For the text-containing cell, return its midpoint in (x, y) coordinate format. 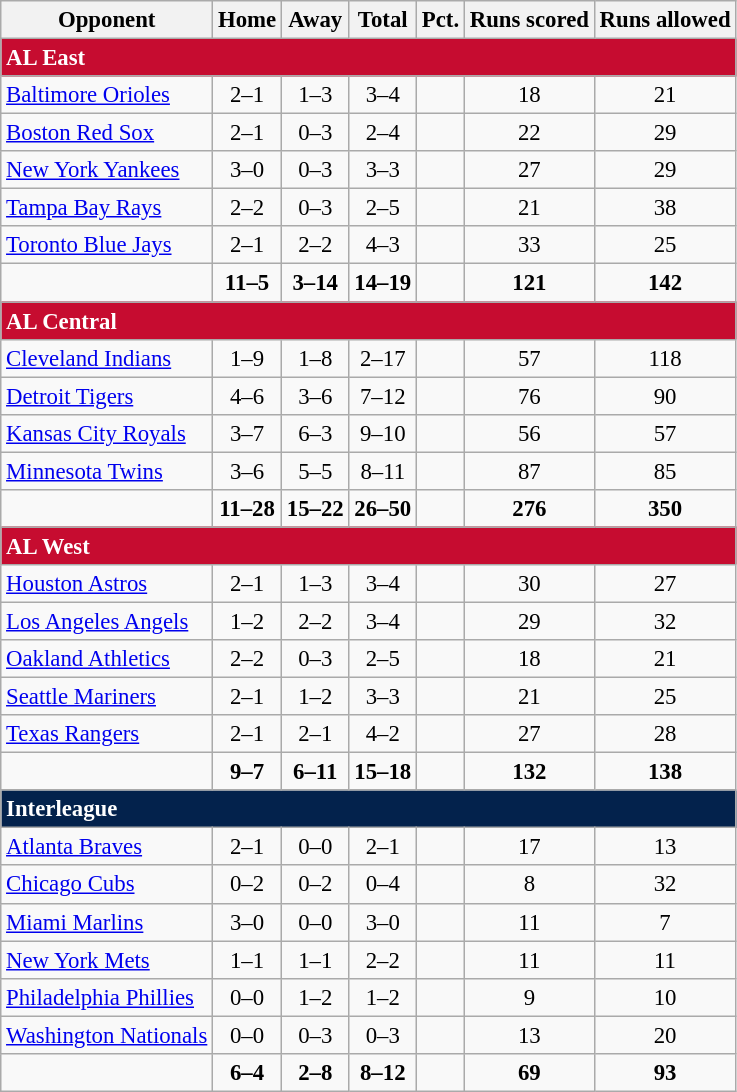
Philadelphia Phillies (107, 997)
Runs scored (529, 20)
138 (665, 772)
Total (383, 20)
AL West (368, 546)
22 (529, 133)
Miami Marlins (107, 922)
Home (248, 20)
17 (529, 847)
6–11 (315, 772)
8–11 (383, 471)
11–5 (248, 283)
Chicago Cubs (107, 885)
Oakland Athletics (107, 659)
28 (665, 734)
30 (529, 584)
118 (665, 358)
AL Central (368, 321)
Toronto Blue Jays (107, 245)
3–14 (315, 283)
9 (529, 997)
4–6 (248, 396)
0–4 (383, 885)
33 (529, 245)
90 (665, 396)
2–17 (383, 358)
Tampa Bay Rays (107, 208)
2–4 (383, 133)
Detroit Tigers (107, 396)
Kansas City Royals (107, 433)
85 (665, 471)
76 (529, 396)
10 (665, 997)
87 (529, 471)
20 (665, 1035)
Cleveland Indians (107, 358)
New York Yankees (107, 170)
14–19 (383, 283)
26–50 (383, 509)
Opponent (107, 20)
Interleague (368, 809)
69 (529, 1073)
Washington Nationals (107, 1035)
1–9 (248, 358)
4–3 (383, 245)
3–7 (248, 433)
7 (665, 922)
8 (529, 885)
15–22 (315, 509)
56 (529, 433)
5–5 (315, 471)
38 (665, 208)
121 (529, 283)
Texas Rangers (107, 734)
15–18 (383, 772)
142 (665, 283)
6–4 (248, 1073)
Minnesota Twins (107, 471)
Baltimore Orioles (107, 95)
AL East (368, 58)
11–28 (248, 509)
Houston Astros (107, 584)
276 (529, 509)
9–10 (383, 433)
8–12 (383, 1073)
350 (665, 509)
Atlanta Braves (107, 847)
6–3 (315, 433)
Seattle Mariners (107, 697)
132 (529, 772)
Boston Red Sox (107, 133)
Los Angeles Angels (107, 621)
7–12 (383, 396)
Away (315, 20)
New York Mets (107, 960)
2–8 (315, 1073)
1–8 (315, 358)
93 (665, 1073)
4–2 (383, 734)
9–7 (248, 772)
Pct. (441, 20)
Runs allowed (665, 20)
